Identify which cell holds the provided text, then report its (x, y) central coordinate. 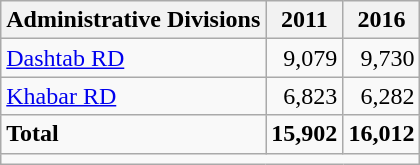
15,902 (304, 134)
Total (134, 134)
6,823 (304, 96)
2016 (382, 20)
Administrative Divisions (134, 20)
Khabar RD (134, 96)
9,730 (382, 58)
16,012 (382, 134)
Dashtab RD (134, 58)
6,282 (382, 96)
9,079 (304, 58)
2011 (304, 20)
